Return the [X, Y] coordinate for the center point of the cell that contains the specified text.  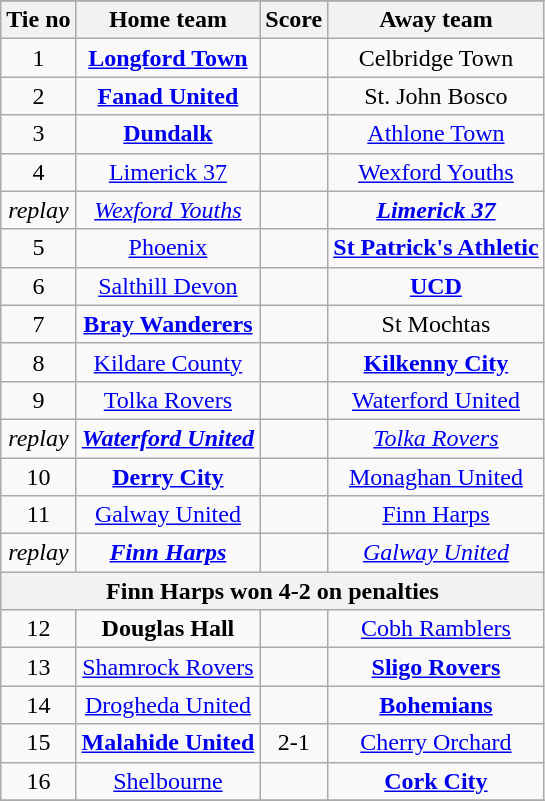
Longford Town [168, 58]
Away team [436, 20]
St. John Bosco [436, 96]
Drogheda United [168, 705]
Kilkenny City [436, 362]
Cork City [436, 781]
St Mochtas [436, 324]
2-1 [294, 743]
St Patrick's Athletic [436, 248]
13 [38, 667]
Fanad United [168, 96]
Shelbourne [168, 781]
Home team [168, 20]
Dundalk [168, 134]
Celbridge Town [436, 58]
Athlone Town [436, 134]
Kildare County [168, 362]
Derry City [168, 477]
Bray Wanderers [168, 324]
3 [38, 134]
2 [38, 96]
Sligo Rovers [436, 667]
Score [294, 20]
Malahide United [168, 743]
5 [38, 248]
Cherry Orchard [436, 743]
9 [38, 400]
6 [38, 286]
8 [38, 362]
Bohemians [436, 705]
16 [38, 781]
Tie no [38, 20]
Cobh Ramblers [436, 629]
4 [38, 172]
14 [38, 705]
Phoenix [168, 248]
12 [38, 629]
Finn Harps won 4-2 on penalties [272, 591]
Shamrock Rovers [168, 667]
Salthill Devon [168, 286]
Douglas Hall [168, 629]
1 [38, 58]
7 [38, 324]
11 [38, 515]
Monaghan United [436, 477]
15 [38, 743]
10 [38, 477]
UCD [436, 286]
